Scan for the cell matching the given text and deliver its (x, y) coordinate at center. 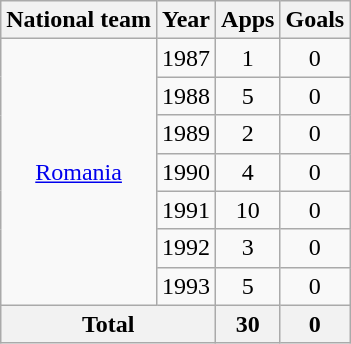
3 (248, 248)
1 (248, 58)
1991 (186, 210)
1992 (186, 248)
10 (248, 210)
National team (79, 20)
1987 (186, 58)
Apps (248, 20)
1993 (186, 286)
1988 (186, 96)
1989 (186, 134)
1990 (186, 172)
4 (248, 172)
Romania (79, 172)
Total (108, 324)
2 (248, 134)
30 (248, 324)
Year (186, 20)
Goals (315, 20)
